Return (x, y) of the center of cell containing provided text 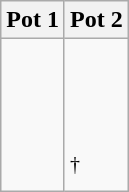
Pot 1 (33, 20)
Pot 2 (96, 20)
† (96, 116)
